Capture the cell that displays the provided text and extract its [x, y] central coordinate. 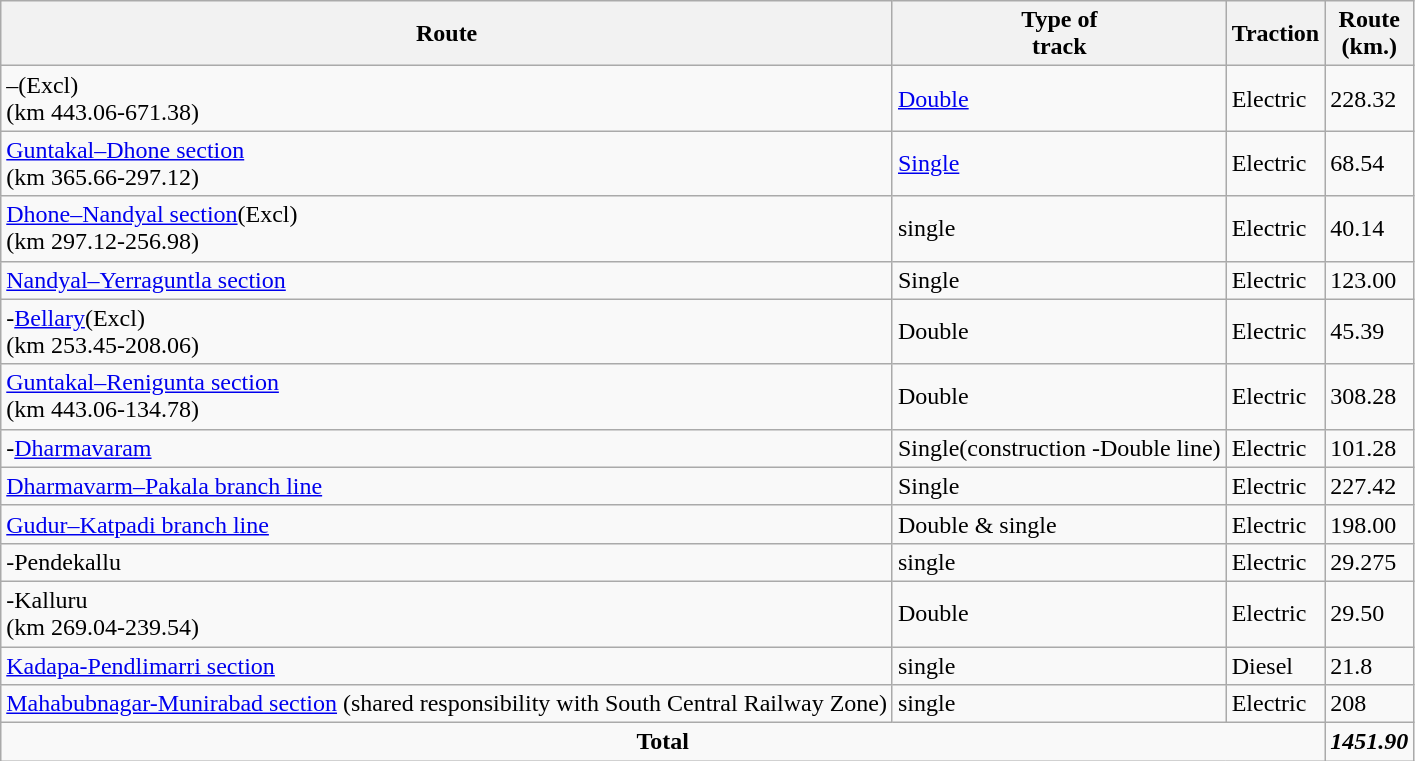
29.50 [1370, 614]
Mahabubnagar-Munirabad section (shared responsibility with South Central Railway Zone) [447, 704]
40.14 [1370, 228]
-Kalluru(km 269.04-239.54) [447, 614]
101.28 [1370, 448]
29.275 [1370, 562]
Guntakal–Dhone section(km 365.66-297.12) [447, 164]
–(Excl)(km 443.06-671.38) [447, 98]
Traction [1276, 34]
208 [1370, 704]
Gudur–Katpadi branch line [447, 524]
Route(km.) [1370, 34]
Total [663, 742]
-Dharmavaram [447, 448]
Diesel [1276, 665]
Double & single [1059, 524]
308.28 [1370, 396]
227.42 [1370, 486]
Single(construction -Double line) [1059, 448]
198.00 [1370, 524]
21.8 [1370, 665]
Dhone–Nandyal section(Excl)(km 297.12-256.98) [447, 228]
228.32 [1370, 98]
Nandyal–Yerraguntla section [447, 280]
Kadapa-Pendlimarri section [447, 665]
123.00 [1370, 280]
Guntakal–Renigunta section(km 443.06-134.78) [447, 396]
-Pendekallu [447, 562]
Type oftrack [1059, 34]
45.39 [1370, 332]
68.54 [1370, 164]
-Bellary(Excl)(km 253.45-208.06) [447, 332]
Route [447, 34]
1451.90 [1370, 742]
Dharmavarm–Pakala branch line [447, 486]
